Output the (x, y) coordinate of the center of the cell containing the given text.  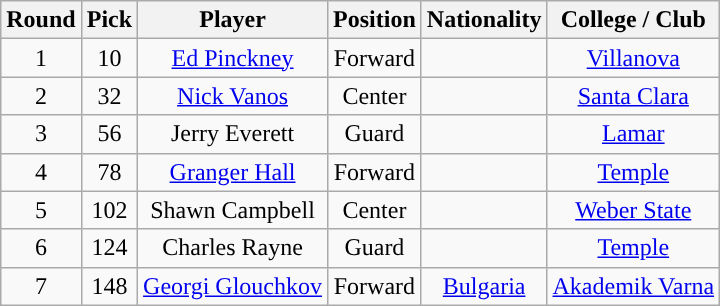
124 (109, 248)
Nationality (484, 20)
78 (109, 172)
Weber State (634, 210)
32 (109, 96)
56 (109, 134)
10 (109, 58)
Jerry Everett (233, 134)
1 (41, 58)
Villanova (634, 58)
3 (41, 134)
Pick (109, 20)
Lamar (634, 134)
Granger Hall (233, 172)
7 (41, 286)
Akademik Varna (634, 286)
Georgi Glouchkov (233, 286)
Charles Rayne (233, 248)
Shawn Campbell (233, 210)
Nick Vanos (233, 96)
Round (41, 20)
5 (41, 210)
2 (41, 96)
Position (375, 20)
Bulgaria (484, 286)
6 (41, 248)
4 (41, 172)
148 (109, 286)
102 (109, 210)
Ed Pinckney (233, 58)
Player (233, 20)
Santa Clara (634, 96)
College / Club (634, 20)
